Return (x, y) of the center of cell containing provided text 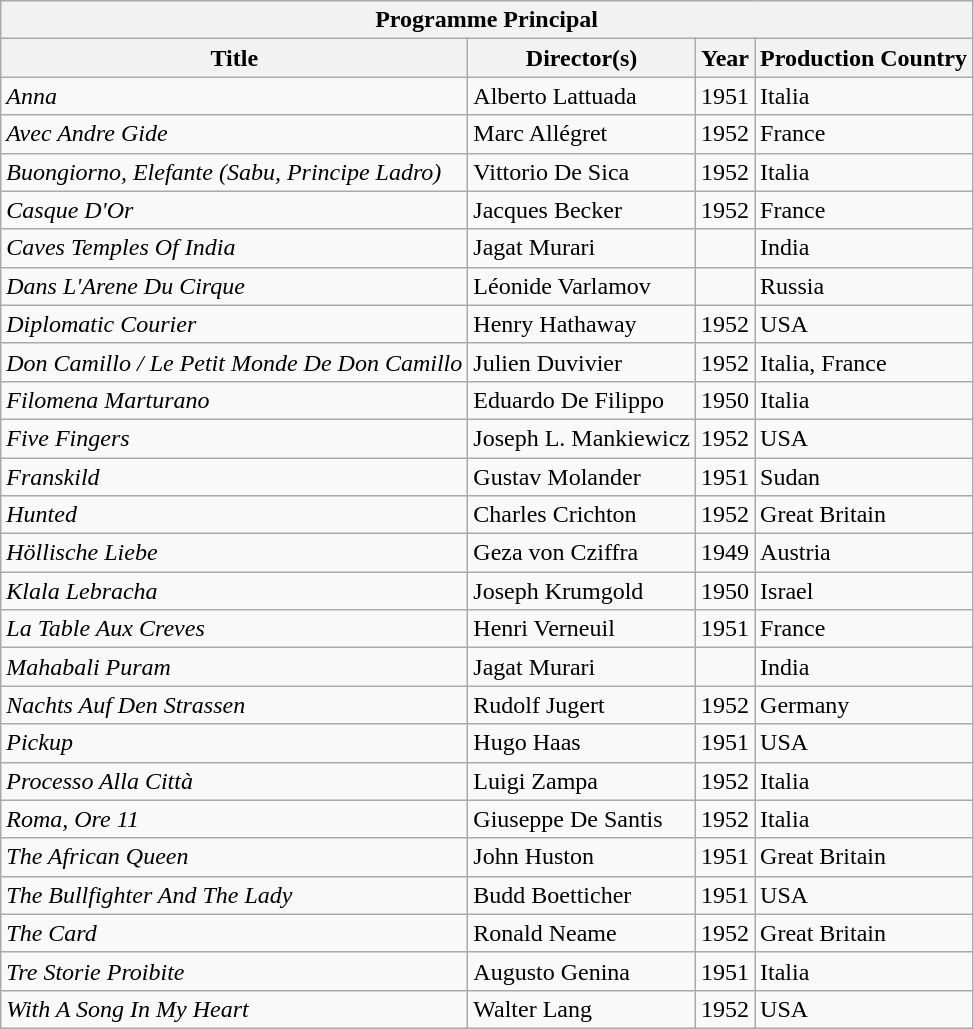
The Bullfighter And The Lady (234, 895)
The Card (234, 933)
Five Fingers (234, 438)
1949 (724, 553)
Höllische Liebe (234, 553)
Jacques Becker (582, 210)
Gustav Molander (582, 477)
Tre Storie Proibite (234, 971)
Production Country (864, 58)
Russia (864, 286)
Franskild (234, 477)
Casque D'Or (234, 210)
Ronald Neame (582, 933)
Geza von Cziffra (582, 553)
Italia, France (864, 362)
Title (234, 58)
John Huston (582, 857)
Giuseppe De Santis (582, 819)
Programme Principal (487, 20)
Buongiorno, Elefante (Sabu, Principe Ladro) (234, 172)
Pickup (234, 743)
Julien Duvivier (582, 362)
Processo Alla Città (234, 781)
Director(s) (582, 58)
Budd Boetticher (582, 895)
Augusto Genina (582, 971)
The African Queen (234, 857)
Dans L'Arene Du Cirque (234, 286)
Klala Lebracha (234, 591)
Israel (864, 591)
Diplomatic Courier (234, 324)
Marc Allégret (582, 134)
Caves Temples Of India (234, 248)
Henry Hathaway (582, 324)
Walter Lang (582, 1009)
Roma, Ore 11 (234, 819)
Germany (864, 705)
Vittorio De Sica (582, 172)
Luigi Zampa (582, 781)
Hugo Haas (582, 743)
La Table Aux Creves (234, 629)
Henri Verneuil (582, 629)
Nachts Auf Den Strassen (234, 705)
Alberto Lattuada (582, 96)
Joseph Krumgold (582, 591)
Filomena Marturano (234, 400)
Léonide Varlamov (582, 286)
Year (724, 58)
Charles Crichton (582, 515)
Don Camillo / Le Petit Monde De Don Camillo (234, 362)
Mahabali Puram (234, 667)
Anna (234, 96)
Hunted (234, 515)
Austria (864, 553)
Rudolf Jugert (582, 705)
Avec Andre Gide (234, 134)
With A Song In My Heart (234, 1009)
Joseph L. Mankiewicz (582, 438)
Eduardo De Filippo (582, 400)
Sudan (864, 477)
